Search for the cell housing the specified text and yield its (x, y) center coordinate. 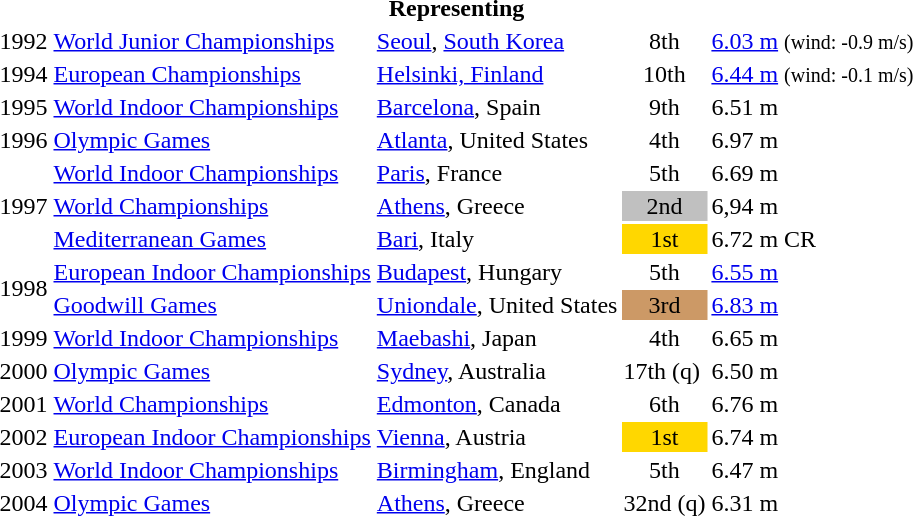
17th (q) (664, 371)
Mediterranean Games (212, 239)
Seoul, South Korea (497, 41)
Sydney, Australia (497, 371)
Barcelona, Spain (497, 107)
Budapest, Hungary (497, 272)
6th (664, 404)
Bari, Italy (497, 239)
Athens, Greece (497, 206)
Goodwill Games (212, 305)
2nd (664, 206)
10th (664, 74)
9th (664, 107)
Maebashi, Japan (497, 338)
World Junior Championships (212, 41)
8th (664, 41)
Uniondale, United States (497, 305)
3rd (664, 305)
Atlanta, United States (497, 140)
Paris, France (497, 173)
Birmingham, England (497, 470)
Helsinki, Finland (497, 74)
European Championships (212, 74)
Vienna, Austria (497, 437)
Edmonton, Canada (497, 404)
